Find where the given text appears and provide that cell's center as (x, y) coordinate. 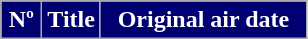
Original air date (203, 20)
Title (72, 20)
Nº (22, 20)
